Pinpoint the cell where the given text exists, returning its (X, Y) midpoint coordinate. 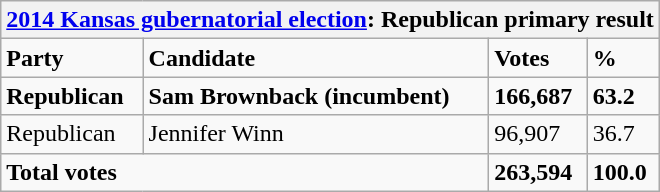
166,687 (538, 96)
Candidate (316, 58)
Party (72, 58)
% (623, 58)
Total votes (245, 172)
100.0 (623, 172)
36.7 (623, 134)
263,594 (538, 172)
Sam Brownback (incumbent) (316, 96)
Jennifer Winn (316, 134)
63.2 (623, 96)
96,907 (538, 134)
2014 Kansas gubernatorial election: Republican primary result (330, 20)
Votes (538, 58)
